Output the (x, y) coordinate of the center of the cell containing the given text.  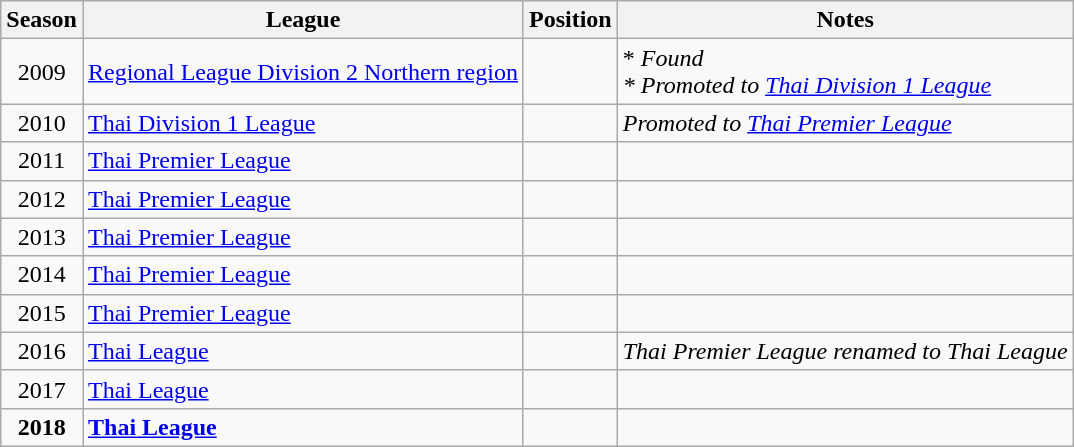
2018 (42, 427)
Regional League Division 2 Northern region (302, 72)
2011 (42, 161)
2013 (42, 237)
Notes (845, 20)
2014 (42, 275)
Thai Premier League renamed to Thai League (845, 351)
2010 (42, 123)
2009 (42, 72)
Position (570, 20)
Season (42, 20)
* Found* Promoted to Thai Division 1 League (845, 72)
2017 (42, 389)
Thai Division 1 League (302, 123)
Promoted to Thai Premier League (845, 123)
2012 (42, 199)
League (302, 20)
2016 (42, 351)
2015 (42, 313)
